Identify which cell holds the provided text, then report its [X, Y] central coordinate. 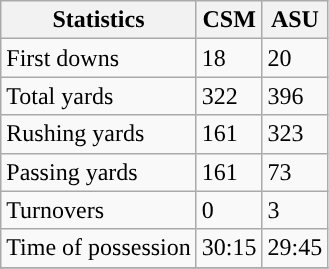
29:45 [295, 248]
ASU [295, 20]
323 [295, 134]
Statistics [99, 20]
Rushing yards [99, 134]
Time of possession [99, 248]
CSM [229, 20]
73 [295, 172]
396 [295, 96]
Passing yards [99, 172]
30:15 [229, 248]
322 [229, 96]
0 [229, 210]
20 [295, 58]
18 [229, 58]
3 [295, 210]
Turnovers [99, 210]
Total yards [99, 96]
First downs [99, 58]
